Capture the cell that displays the provided text and extract its [x, y] central coordinate. 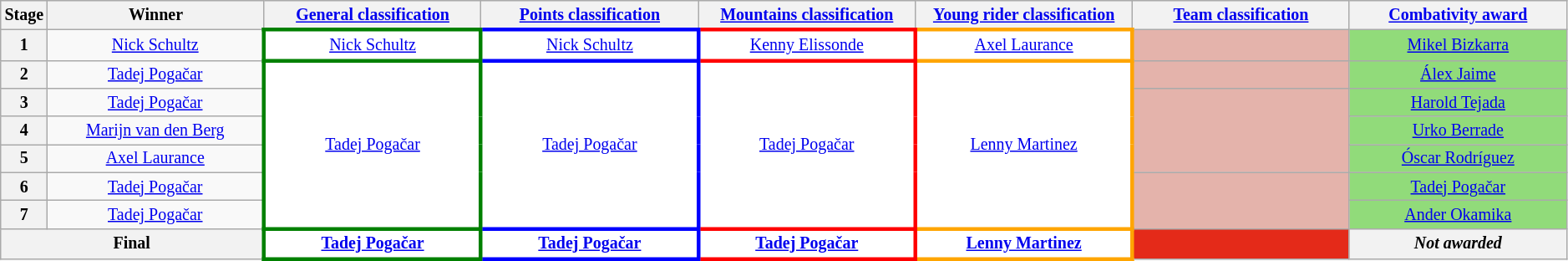
Óscar Rodríguez [1458, 159]
Mountains classification [807, 15]
Marijn van den Berg [155, 130]
Ander Okamika [1458, 214]
Urko Berrade [1458, 130]
Combativity award [1458, 15]
Team classification [1241, 15]
General classification [373, 15]
2 [24, 75]
Álex Jaime [1458, 75]
Final [132, 243]
Winner [155, 15]
7 [24, 214]
1 [24, 45]
4 [24, 130]
6 [24, 186]
Mikel Bizkarra [1458, 45]
Stage [24, 15]
Not awarded [1458, 243]
3 [24, 102]
Harold Tejada [1458, 102]
Points classification [590, 15]
5 [24, 159]
Kenny Elissonde [807, 45]
Young rider classification [1024, 15]
